Capture the cell that displays the provided text and extract its (X, Y) central coordinate. 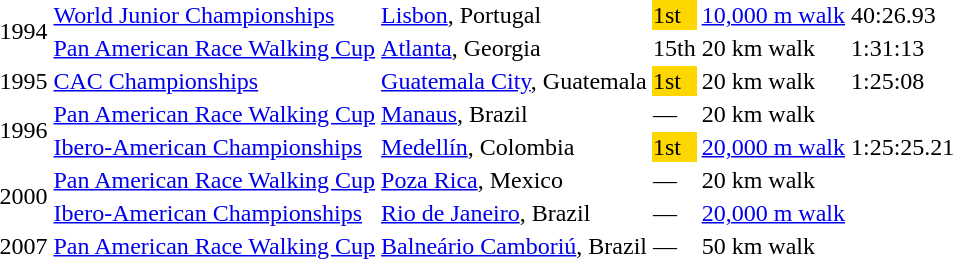
World Junior Championships (214, 15)
15th (674, 48)
CAC Championships (214, 81)
10,000 m walk (773, 15)
Medellín, Colombia (514, 147)
Manaus, Brazil (514, 114)
Guatemala City, Guatemala (514, 81)
Lisbon, Portugal (514, 15)
Rio de Janeiro, Brazil (514, 213)
Atlanta, Georgia (514, 48)
Poza Rica, Mexico (514, 180)
